Extract the [x, y] coordinate from the center of the cell holding the provided text.  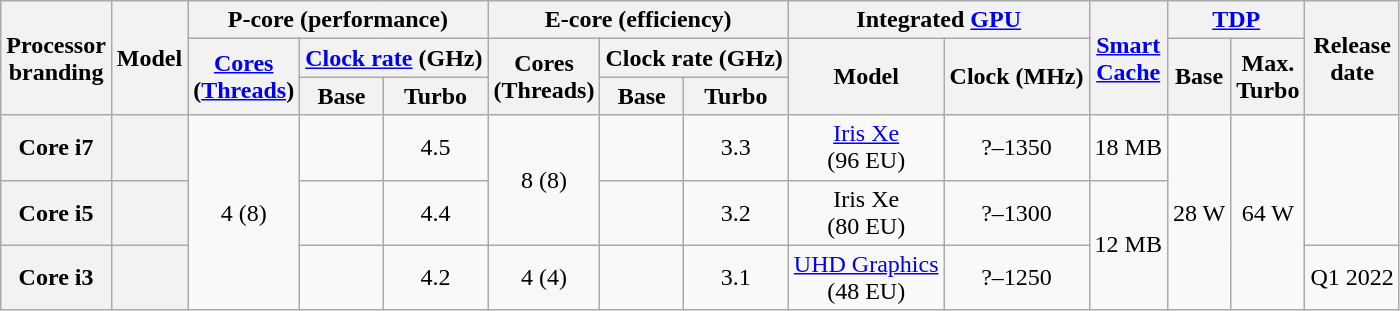
8 (8) [544, 180]
?–1350 [1016, 148]
Core i5 [56, 212]
UHD Graphics(48 EU) [866, 278]
TDP [1236, 20]
18 MB [1128, 148]
Releasedate [1352, 58]
SmartCache [1128, 58]
4.2 [436, 278]
Iris Xe(96 EU) [866, 148]
Q1 2022 [1352, 278]
?–1250 [1016, 278]
Processorbranding [56, 58]
4 (4) [544, 278]
Clock (MHz) [1016, 77]
4.4 [436, 212]
Max.Turbo [1268, 77]
E-core (efficiency) [638, 20]
Core i3 [56, 278]
3.2 [736, 212]
3.1 [736, 278]
64 W [1268, 212]
?–1300 [1016, 212]
3.3 [736, 148]
4.5 [436, 148]
28 W [1198, 212]
12 MB [1128, 245]
4 (8) [244, 212]
P-core (performance) [338, 20]
Integrated GPU [938, 20]
Core i7 [56, 148]
Iris Xe(80 EU) [866, 212]
